Extract the (X, Y) coordinate from the center of the cell holding the provided text.  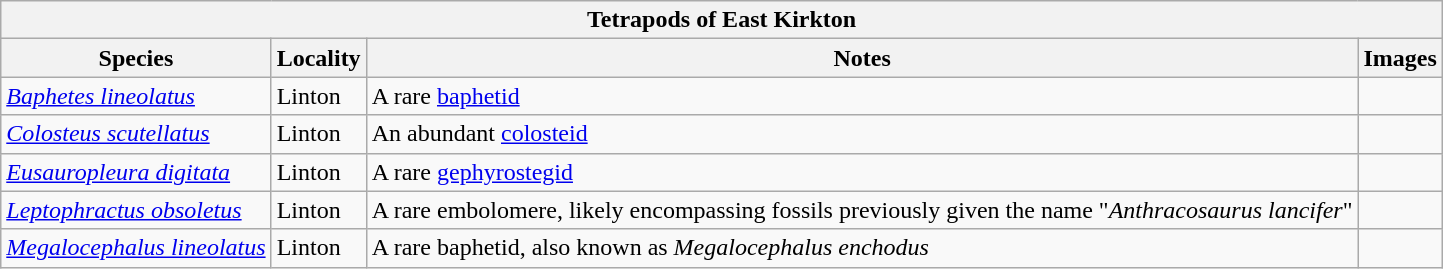
Images (1400, 58)
Eusauropleura digitata (136, 172)
Tetrapods of East Kirkton (722, 20)
Colosteus scutellatus (136, 134)
Baphetes lineolatus (136, 96)
Notes (862, 58)
A rare gephyrostegid (862, 172)
Species (136, 58)
A rare baphetid, also known as Megalocephalus enchodus (862, 248)
Leptophractus obsoletus (136, 210)
A rare baphetid (862, 96)
Megalocephalus lineolatus (136, 248)
A rare embolomere, likely encompassing fossils previously given the name "Anthracosaurus lancifer" (862, 210)
Locality (318, 58)
An abundant colosteid (862, 134)
